Scan for the cell matching the given text and deliver its (x, y) coordinate at center. 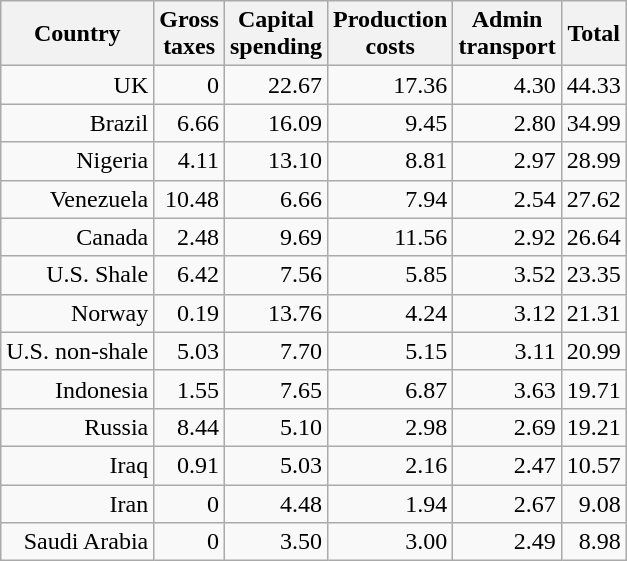
Productioncosts (390, 34)
17.36 (390, 85)
3.50 (276, 542)
2.67 (507, 503)
1.55 (190, 389)
26.64 (594, 237)
2.49 (507, 542)
Capitalspending (276, 34)
Grosstaxes (190, 34)
7.94 (390, 199)
3.00 (390, 542)
6.42 (190, 275)
Canada (78, 237)
2.97 (507, 161)
Brazil (78, 123)
10.48 (190, 199)
U.S. non-shale (78, 351)
9.08 (594, 503)
Indonesia (78, 389)
10.57 (594, 465)
8.81 (390, 161)
Venezuela (78, 199)
28.99 (594, 161)
0.19 (190, 313)
2.47 (507, 465)
Saudi Arabia (78, 542)
4.48 (276, 503)
8.44 (190, 427)
21.31 (594, 313)
2.54 (507, 199)
U.S. Shale (78, 275)
9.45 (390, 123)
2.48 (190, 237)
22.67 (276, 85)
Country (78, 34)
2.69 (507, 427)
6.87 (390, 389)
2.80 (507, 123)
27.62 (594, 199)
Iraq (78, 465)
16.09 (276, 123)
19.71 (594, 389)
4.11 (190, 161)
4.24 (390, 313)
13.10 (276, 161)
1.94 (390, 503)
3.12 (507, 313)
44.33 (594, 85)
8.98 (594, 542)
Iran (78, 503)
2.98 (390, 427)
11.56 (390, 237)
7.56 (276, 275)
0.91 (190, 465)
Russia (78, 427)
5.15 (390, 351)
3.52 (507, 275)
9.69 (276, 237)
7.70 (276, 351)
7.65 (276, 389)
3.11 (507, 351)
UK (78, 85)
2.16 (390, 465)
2.92 (507, 237)
Admintransport (507, 34)
19.21 (594, 427)
20.99 (594, 351)
5.10 (276, 427)
Norway (78, 313)
Nigeria (78, 161)
34.99 (594, 123)
23.35 (594, 275)
13.76 (276, 313)
5.85 (390, 275)
Total (594, 34)
3.63 (507, 389)
4.30 (507, 85)
